For the text-containing cell, return its midpoint in [X, Y] coordinate format. 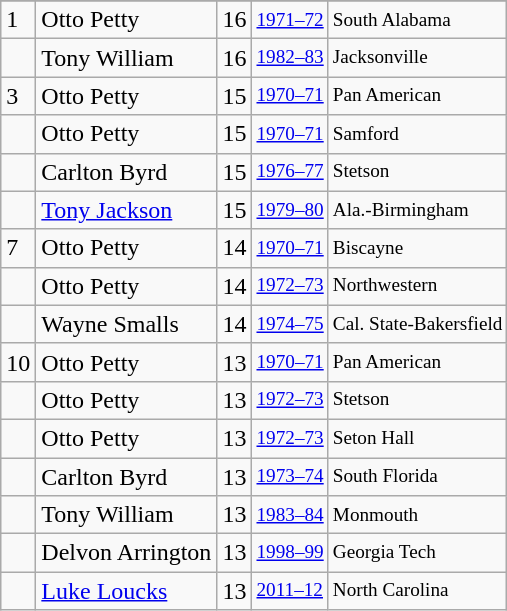
Tony Jackson [126, 210]
Wayne Smalls [126, 324]
Samford [418, 134]
Biscayne [418, 248]
1979–80 [290, 210]
Delvon Arrington [126, 553]
1982–83 [290, 58]
South Florida [418, 477]
Northwestern [418, 286]
1973–74 [290, 477]
3 [18, 96]
1983–84 [290, 515]
Georgia Tech [418, 553]
North Carolina [418, 591]
Ala.-Birmingham [418, 210]
1998–99 [290, 553]
Luke Loucks [126, 591]
Cal. State-Bakersfield [418, 324]
1974–75 [290, 324]
Monmouth [418, 515]
2011–12 [290, 591]
Jacksonville [418, 58]
1976–77 [290, 172]
South Alabama [418, 20]
10 [18, 362]
1 [18, 20]
1971–72 [290, 20]
7 [18, 248]
Seton Hall [418, 438]
